Provide the [x, y] coordinate of the cell's center where the given text is located.  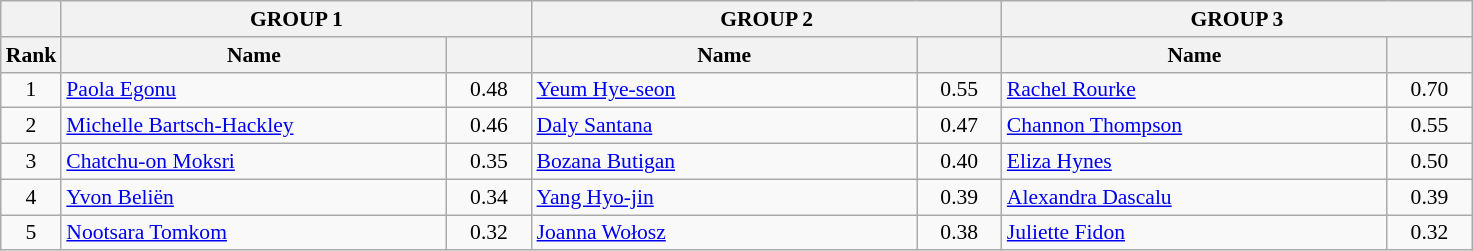
Chatchu-on Moksri [254, 162]
GROUP 2 [767, 19]
0.46 [488, 126]
Michelle Bartsch-Hackley [254, 126]
Yeum Hye-seon [724, 90]
Rank [32, 55]
Joanna Wołosz [724, 233]
4 [32, 197]
0.50 [1430, 162]
1 [32, 90]
Juliette Fidon [1194, 233]
GROUP 1 [296, 19]
Daly Santana [724, 126]
Alexandra Dascalu [1194, 197]
Nootsara Tomkom [254, 233]
0.40 [960, 162]
Channon Thompson [1194, 126]
GROUP 3 [1237, 19]
0.48 [488, 90]
0.34 [488, 197]
Paola Egonu [254, 90]
0.35 [488, 162]
2 [32, 126]
Yang Hyo-jin [724, 197]
0.47 [960, 126]
3 [32, 162]
5 [32, 233]
Yvon Beliën [254, 197]
Bozana Butigan [724, 162]
0.70 [1430, 90]
Rachel Rourke [1194, 90]
Eliza Hynes [1194, 162]
0.38 [960, 233]
